For the text-containing cell, return its midpoint in (X, Y) coordinate format. 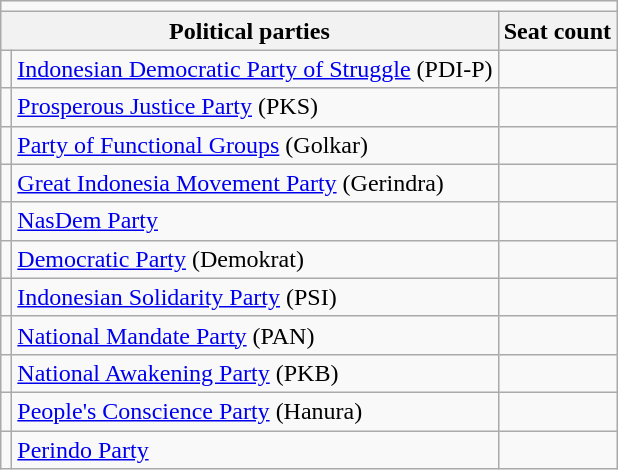
NasDem Party (255, 221)
People's Conscience Party (Hanura) (255, 411)
Indonesian Solidarity Party (PSI) (255, 297)
Prosperous Justice Party (PKS) (255, 107)
Great Indonesia Movement Party (Gerindra) (255, 183)
Party of Functional Groups (Golkar) (255, 145)
National Mandate Party (PAN) (255, 335)
Democratic Party (Demokrat) (255, 259)
Perindo Party (255, 449)
Seat count (557, 31)
Indonesian Democratic Party of Struggle (PDI-P) (255, 69)
Political parties (250, 31)
National Awakening Party (PKB) (255, 373)
